Detect which cell encompasses the target text, then output its (X, Y) center coordinate. 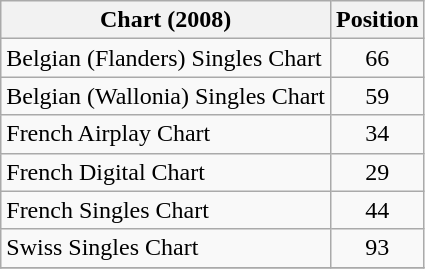
Swiss Singles Chart (166, 248)
66 (377, 58)
French Airplay Chart (166, 134)
Belgian (Flanders) Singles Chart (166, 58)
59 (377, 96)
34 (377, 134)
Position (377, 20)
Belgian (Wallonia) Singles Chart (166, 96)
29 (377, 172)
93 (377, 248)
Chart (2008) (166, 20)
French Singles Chart (166, 210)
French Digital Chart (166, 172)
44 (377, 210)
